Return the (x, y) coordinate for the center point of the cell that contains the specified text.  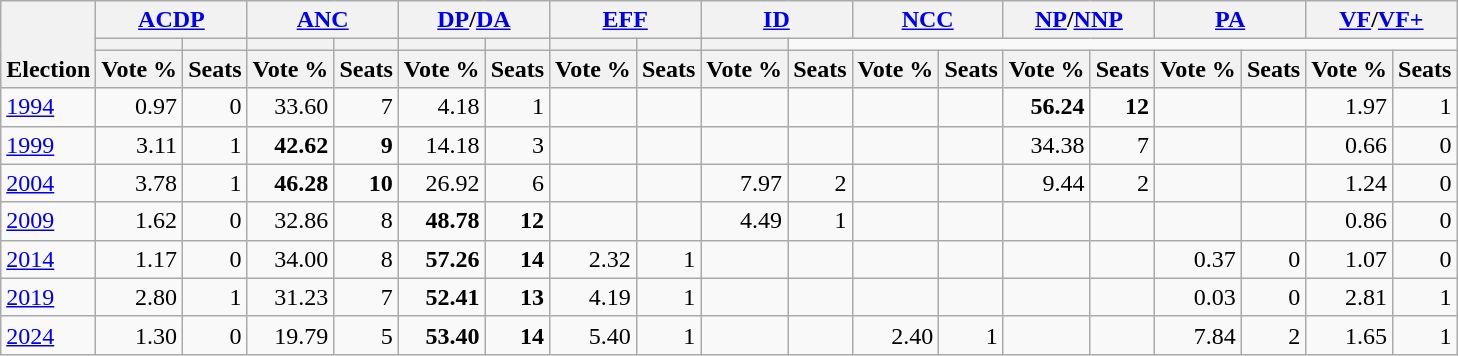
19.79 (290, 335)
53.40 (442, 335)
1.65 (1350, 335)
DP/DA (474, 20)
2.32 (594, 259)
1.97 (1350, 107)
3 (517, 145)
4.49 (744, 221)
13 (517, 297)
34.38 (1046, 145)
2.80 (140, 297)
56.24 (1046, 107)
32.86 (290, 221)
42.62 (290, 145)
2024 (48, 335)
7.97 (744, 183)
9.44 (1046, 183)
2.81 (1350, 297)
1.07 (1350, 259)
1.30 (140, 335)
0.86 (1350, 221)
ANC (322, 20)
1.17 (140, 259)
33.60 (290, 107)
3.11 (140, 145)
2019 (48, 297)
VF/VF+ (1382, 20)
2009 (48, 221)
1994 (48, 107)
Election (48, 44)
3.78 (140, 183)
5.40 (594, 335)
ACDP (172, 20)
0.66 (1350, 145)
1999 (48, 145)
4.18 (442, 107)
PA (1230, 20)
EFF (626, 20)
34.00 (290, 259)
0.03 (1198, 297)
1.62 (140, 221)
0.37 (1198, 259)
NP/NNP (1078, 20)
4.19 (594, 297)
7.84 (1198, 335)
ID (776, 20)
14.18 (442, 145)
48.78 (442, 221)
6 (517, 183)
NCC (928, 20)
2014 (48, 259)
1.24 (1350, 183)
31.23 (290, 297)
2004 (48, 183)
0.97 (140, 107)
46.28 (290, 183)
9 (366, 145)
2.40 (896, 335)
5 (366, 335)
10 (366, 183)
52.41 (442, 297)
57.26 (442, 259)
26.92 (442, 183)
